Return [x, y] of the center of cell containing provided text 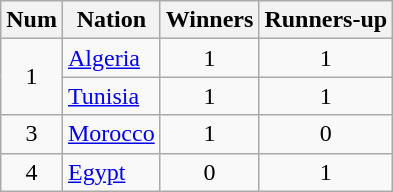
Runners-up [326, 20]
4 [32, 172]
3 [32, 134]
Nation [111, 20]
Tunisia [111, 96]
Algeria [111, 58]
Egypt [111, 172]
Num [32, 20]
Winners [210, 20]
Morocco [111, 134]
